For the text-containing cell, return its midpoint in [X, Y] coordinate format. 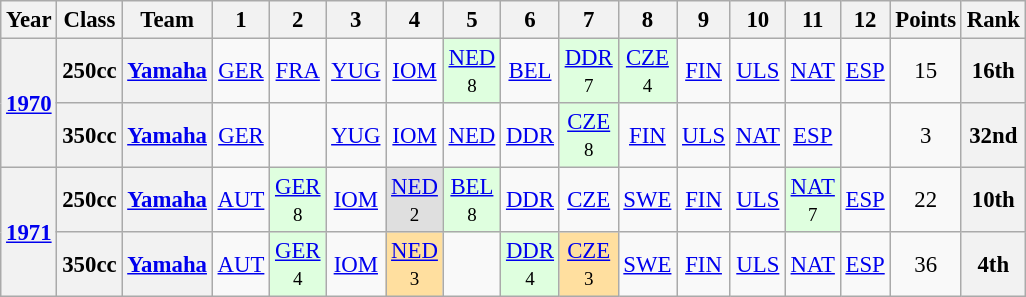
6 [530, 20]
DDR4 [530, 264]
DDR7 [588, 72]
FRA [298, 72]
10th [993, 200]
CZE3 [588, 264]
10 [758, 20]
1970 [29, 104]
36 [926, 264]
NED2 [414, 200]
Class [90, 20]
1 [240, 20]
CZE4 [648, 72]
4 [414, 20]
8 [648, 20]
7 [588, 20]
GER4 [298, 264]
GER8 [298, 200]
9 [704, 20]
11 [812, 20]
CZE8 [588, 136]
NED3 [414, 264]
BEL8 [472, 200]
Rank [993, 20]
BEL [530, 72]
12 [865, 20]
1971 [29, 232]
16th [993, 72]
32nd [993, 136]
Year [29, 20]
22 [926, 200]
5 [472, 20]
2 [298, 20]
NAT7 [812, 200]
NED8 [472, 72]
Team [167, 20]
4th [993, 264]
15 [926, 72]
NED [472, 136]
CZE [588, 200]
Points [926, 20]
